Determine the [X, Y] coordinate at the center of the cell enclosing the given text.  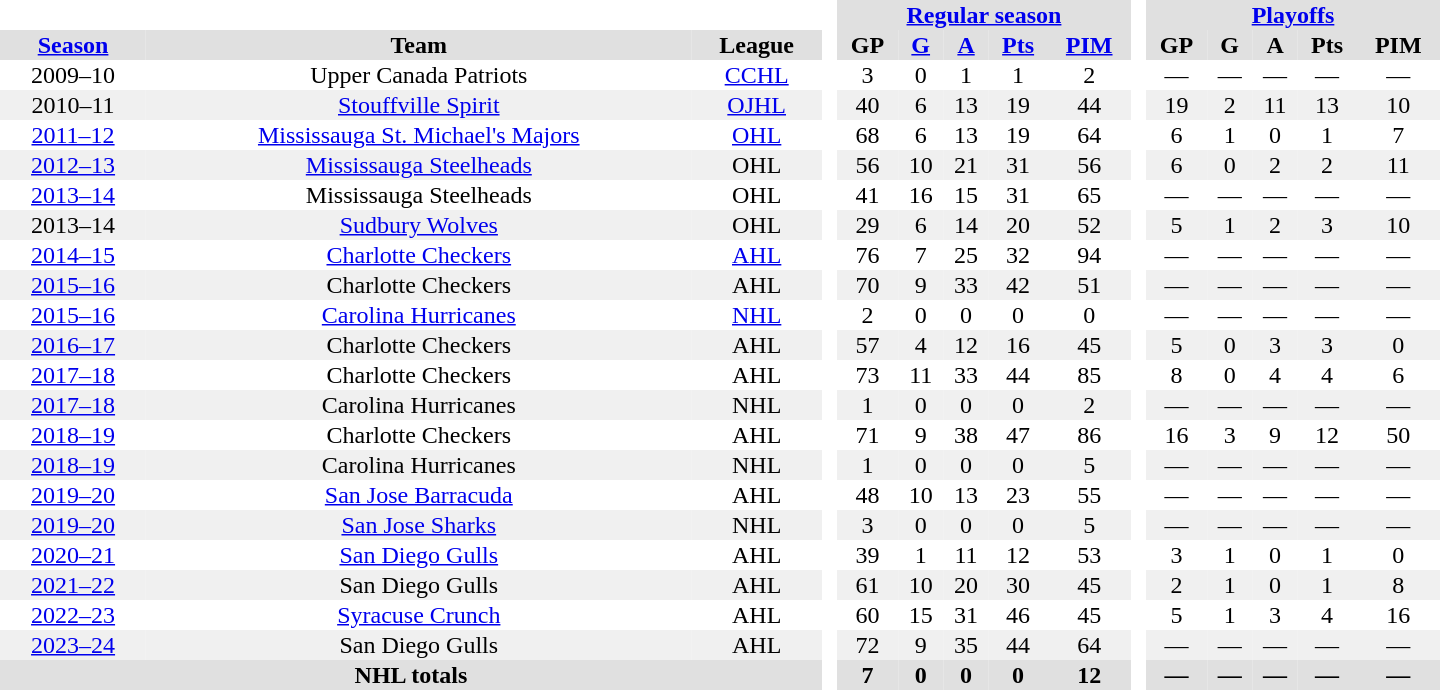
2020–21 [73, 555]
70 [868, 285]
29 [868, 225]
46 [1018, 615]
2011–12 [73, 135]
San Jose Sharks [418, 525]
San Jose Barracuda [418, 495]
2023–24 [73, 645]
50 [1398, 435]
14 [966, 225]
76 [868, 255]
61 [868, 585]
40 [868, 105]
NHL totals [411, 675]
OJHL [756, 105]
23 [1018, 495]
2022–23 [73, 615]
53 [1088, 555]
CCHL [756, 75]
2014–15 [73, 255]
51 [1088, 285]
35 [966, 645]
71 [868, 435]
Mississauga St. Michael's Majors [418, 135]
85 [1088, 375]
30 [1018, 585]
Sudbury Wolves [418, 225]
League [756, 45]
Upper Canada Patriots [418, 75]
52 [1088, 225]
72 [868, 645]
55 [1088, 495]
Team [418, 45]
41 [868, 195]
60 [868, 615]
2009–10 [73, 75]
Playoffs [1293, 15]
Season [73, 45]
48 [868, 495]
65 [1088, 195]
39 [868, 555]
Stouffville Spirit [418, 105]
21 [966, 165]
2021–22 [73, 585]
86 [1088, 435]
32 [1018, 255]
57 [868, 345]
38 [966, 435]
47 [1018, 435]
68 [868, 135]
Syracuse Crunch [418, 615]
2016–17 [73, 345]
2010–11 [73, 105]
94 [1088, 255]
Regular season [984, 15]
25 [966, 255]
42 [1018, 285]
73 [868, 375]
2012–13 [73, 165]
